Return [X, Y] of the center of cell containing provided text 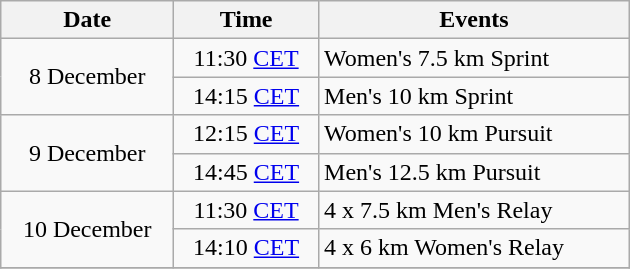
14:15 CET [246, 96]
4 x 7.5 km Men's Relay [474, 210]
Time [246, 20]
14:45 CET [246, 172]
10 December [88, 229]
4 x 6 km Women's Relay [474, 248]
14:10 CET [246, 248]
Men's 12.5 km Pursuit [474, 172]
Men's 10 km Sprint [474, 96]
Women's 10 km Pursuit [474, 134]
Women's 7.5 km Sprint [474, 58]
12:15 CET [246, 134]
8 December [88, 77]
Date [88, 20]
9 December [88, 153]
Events [474, 20]
